For the text-containing cell, return its midpoint in (X, Y) coordinate format. 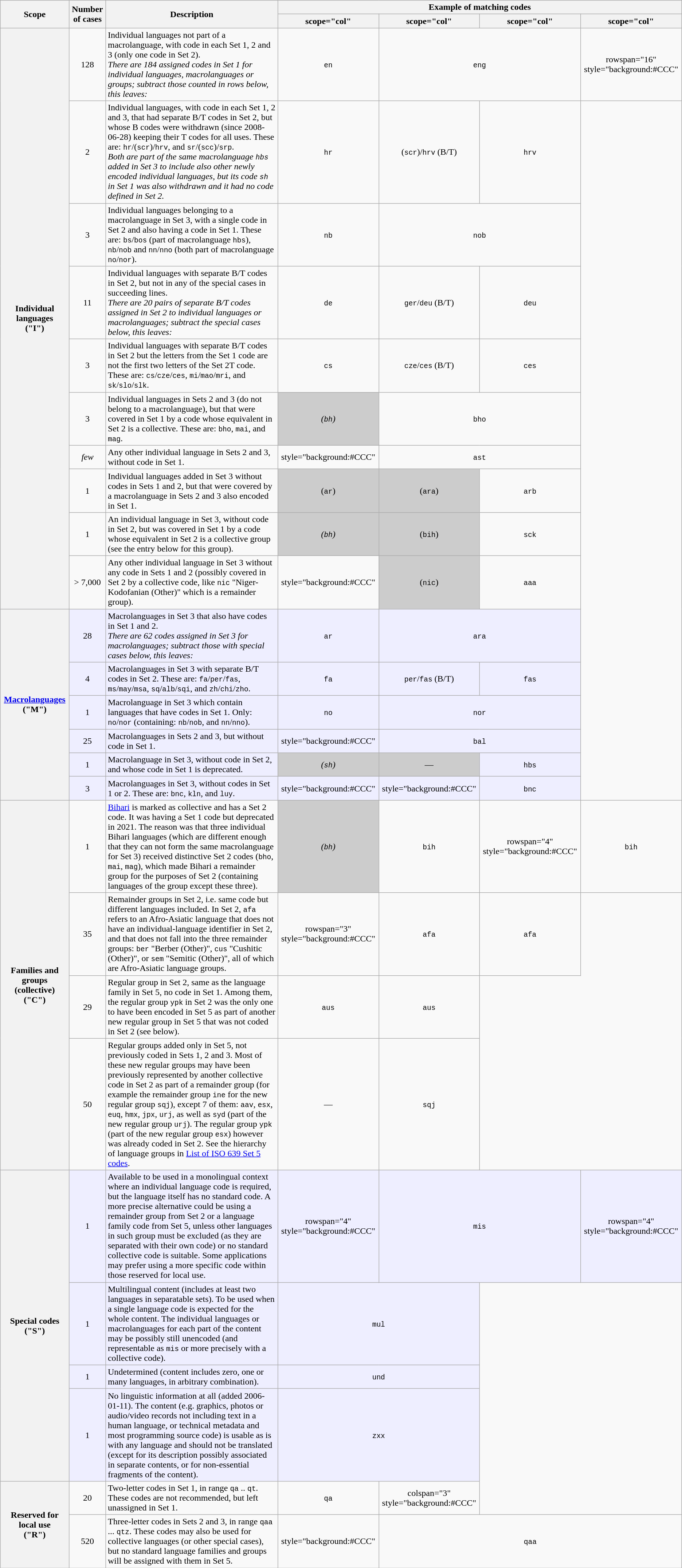
sqj (429, 1104)
Undetermined (content includes zero, one or many languages, in arbitrary combination). (192, 1377)
Individual languages ("I") (35, 319)
(nic) (429, 582)
bho (480, 419)
Any other individual language in Sets 2 and 3, without code in Set 1. (192, 457)
fa (328, 679)
zxx (379, 1435)
qa (328, 1498)
cs (328, 366)
fas (530, 679)
arb (530, 491)
520 (87, 1541)
mul (379, 1324)
Special codes ("S") (35, 1326)
Families and groups (collective) ("C") (35, 985)
Individual languages added in Set 3 without codes in Sets 1 and 2, but that were covered by a macrolanguage in Sets 2 and 3 also encoded in Set 1. (192, 491)
Macrolanguages in Set 3 with separate B/T codes in Set 2. These are: fa/per/fas, ms/may/msa, sq/alb/sqi, and zh/chi/zho. (192, 679)
50 (87, 1104)
rowspan="3" style="background:#CCC" (328, 934)
rowspan="16" style="background:#CCC" (631, 64)
(sh) (328, 765)
qaa (530, 1541)
en (328, 64)
no (328, 712)
de (328, 303)
(bih) (429, 534)
Macrolanguages in Set 3, without codes in Set 1 or 2. These are: bnc, kln, and luy. (192, 789)
nb (328, 234)
Example of matching codes (479, 7)
(scr)/hrv (B/T) (429, 152)
und (379, 1377)
Description (192, 14)
11 (87, 303)
colspan="3" style="background:#CCC" (429, 1498)
128 (87, 64)
(ara) (429, 491)
hrv (530, 152)
Macrolanguages ("M") (35, 704)
ara (480, 635)
> 7,000 (87, 582)
cze/ces (B/T) (429, 366)
Reserved for local use ("R") (35, 1524)
28 (87, 635)
ast (480, 457)
Number of cases (87, 14)
2 (87, 152)
deu (530, 303)
35 (87, 934)
Macrolanguage in Set 3 which contain languages that have codes in Set 1. Only: no/nor (containing: nb/nob, and nn/nno). (192, 712)
ger/deu (B/T) (429, 303)
hbs (530, 765)
bnc (530, 789)
20 (87, 1498)
29 (87, 1007)
aaa (530, 582)
Macrolanguage in Set 3, without code in Set 2, and whose code in Set 1 is deprecated. (192, 765)
nob (480, 234)
hr (328, 152)
Macrolanguages in Sets 2 and 3, but without code in Set 1. (192, 741)
(ar) (328, 491)
sck (530, 534)
eng (480, 64)
per/fas (B/T) (429, 679)
mis (480, 1226)
ces (530, 366)
ar (328, 635)
4 (87, 679)
25 (87, 741)
nor (480, 712)
bal (480, 741)
few (87, 457)
Scope (35, 14)
Two-letter codes in Set 1, in range qa .. qt. These codes are not recommended, but left unassigned in Set 1. (192, 1498)
